Return [X, Y] of the center of cell containing provided text 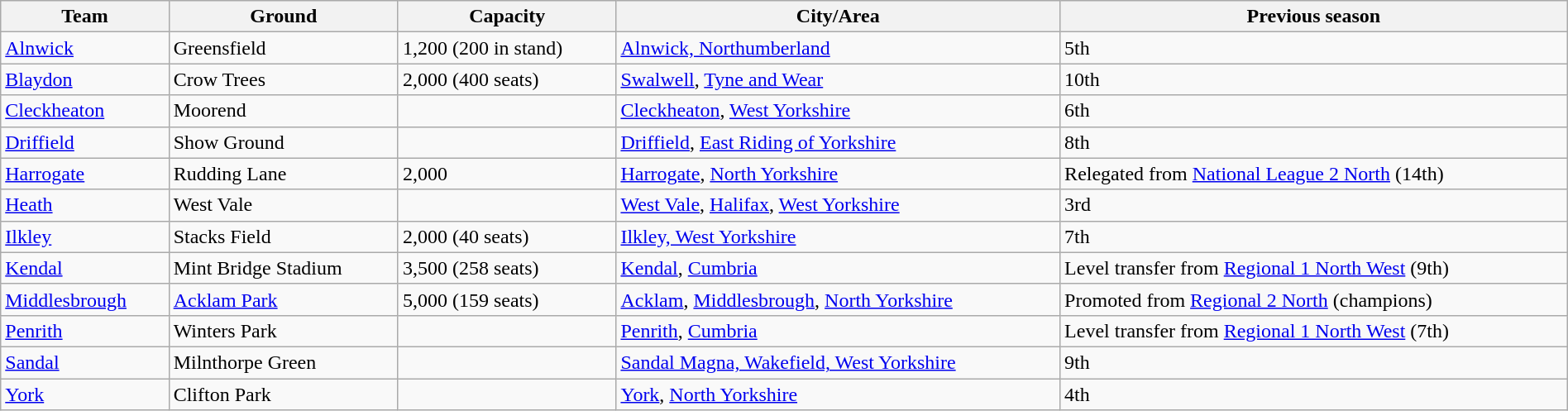
York [84, 394]
Clifton Park [283, 394]
Previous season [1314, 17]
Relegated from National League 2 North (14th) [1314, 174]
Cleckheaton, West Yorkshire [839, 111]
Swalwell, Tyne and Wear [839, 79]
Ground [283, 17]
Kendal, Cumbria [839, 268]
Level transfer from Regional 1 North West (9th) [1314, 268]
Crow Trees [283, 79]
2,000 [507, 174]
3,500 (258 seats) [507, 268]
5th [1314, 48]
Stacks Field [283, 237]
Driffield, East Riding of Yorkshire [839, 142]
2,000 (40 seats) [507, 237]
Mint Bridge Stadium [283, 268]
Alnwick, Northumberland [839, 48]
4th [1314, 394]
Ilkley, West Yorkshire [839, 237]
Penrith [84, 331]
City/Area [839, 17]
7th [1314, 237]
Show Ground [283, 142]
1,200 (200 in stand) [507, 48]
3rd [1314, 205]
Harrogate, North Yorkshire [839, 174]
Greensfield [283, 48]
Acklam Park [283, 299]
Moorend [283, 111]
Kendal [84, 268]
Heath [84, 205]
West Vale, Halifax, West Yorkshire [839, 205]
Milnthorpe Green [283, 362]
Level transfer from Regional 1 North West (7th) [1314, 331]
Blaydon [84, 79]
Sandal [84, 362]
Harrogate [84, 174]
West Vale [283, 205]
York, North Yorkshire [839, 394]
Promoted from Regional 2 North (champions) [1314, 299]
5,000 (159 seats) [507, 299]
Capacity [507, 17]
Driffield [84, 142]
2,000 (400 seats) [507, 79]
10th [1314, 79]
Middlesbrough [84, 299]
9th [1314, 362]
Sandal Magna, Wakefield, West Yorkshire [839, 362]
Penrith, Cumbria [839, 331]
Acklam, Middlesbrough, North Yorkshire [839, 299]
6th [1314, 111]
Cleckheaton [84, 111]
Ilkley [84, 237]
Rudding Lane [283, 174]
Winters Park [283, 331]
Alnwick [84, 48]
Team [84, 17]
8th [1314, 142]
